Extract the (X, Y) coordinate from the center of the cell holding the provided text.  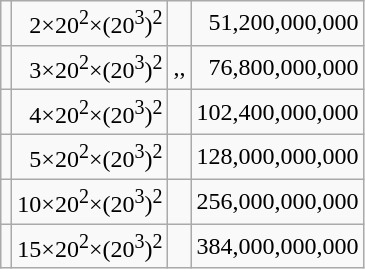
,, (180, 68)
2×202×(203)2 (90, 24)
76,800,000,000 (278, 68)
15×202×(203)2 (90, 246)
102,400,000,000 (278, 112)
10×202×(203)2 (90, 202)
384,000,000,000 (278, 246)
51,200,000,000 (278, 24)
128,000,000,000 (278, 156)
5×202×(203)2 (90, 156)
4×202×(203)2 (90, 112)
3×202×(203)2 (90, 68)
256,000,000,000 (278, 202)
